For the text-containing cell, return its midpoint in (X, Y) coordinate format. 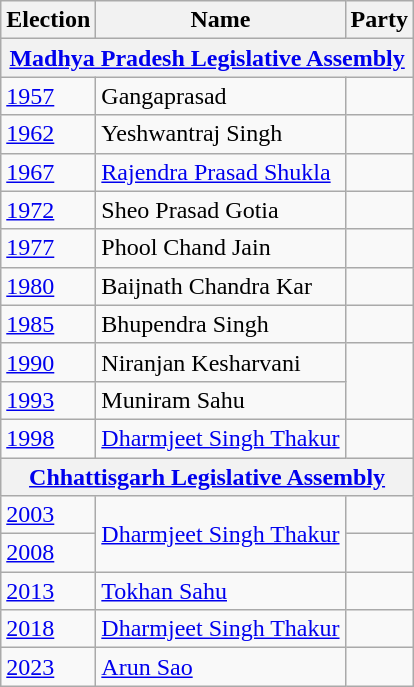
1998 (48, 438)
1990 (48, 362)
1985 (48, 324)
Sheo Prasad Gotia (220, 210)
Rajendra Prasad Shukla (220, 172)
1980 (48, 286)
Phool Chand Jain (220, 248)
Niranjan Kesharvani (220, 362)
Baijnath Chandra Kar (220, 286)
Arun Sao (220, 667)
Bhupendra Singh (220, 324)
1967 (48, 172)
Yeshwantraj Singh (220, 134)
1972 (48, 210)
1977 (48, 248)
2018 (48, 629)
2013 (48, 591)
2008 (48, 553)
Party (379, 20)
1962 (48, 134)
Chhattisgarh Legislative Assembly (208, 477)
1957 (48, 96)
Tokhan Sahu (220, 591)
Madhya Pradesh Legislative Assembly (208, 58)
Name (220, 20)
2003 (48, 515)
2023 (48, 667)
1993 (48, 400)
Gangaprasad (220, 96)
Muniram Sahu (220, 400)
Election (48, 20)
